Extract the [x, y] coordinate from the center of the cell holding the provided text.  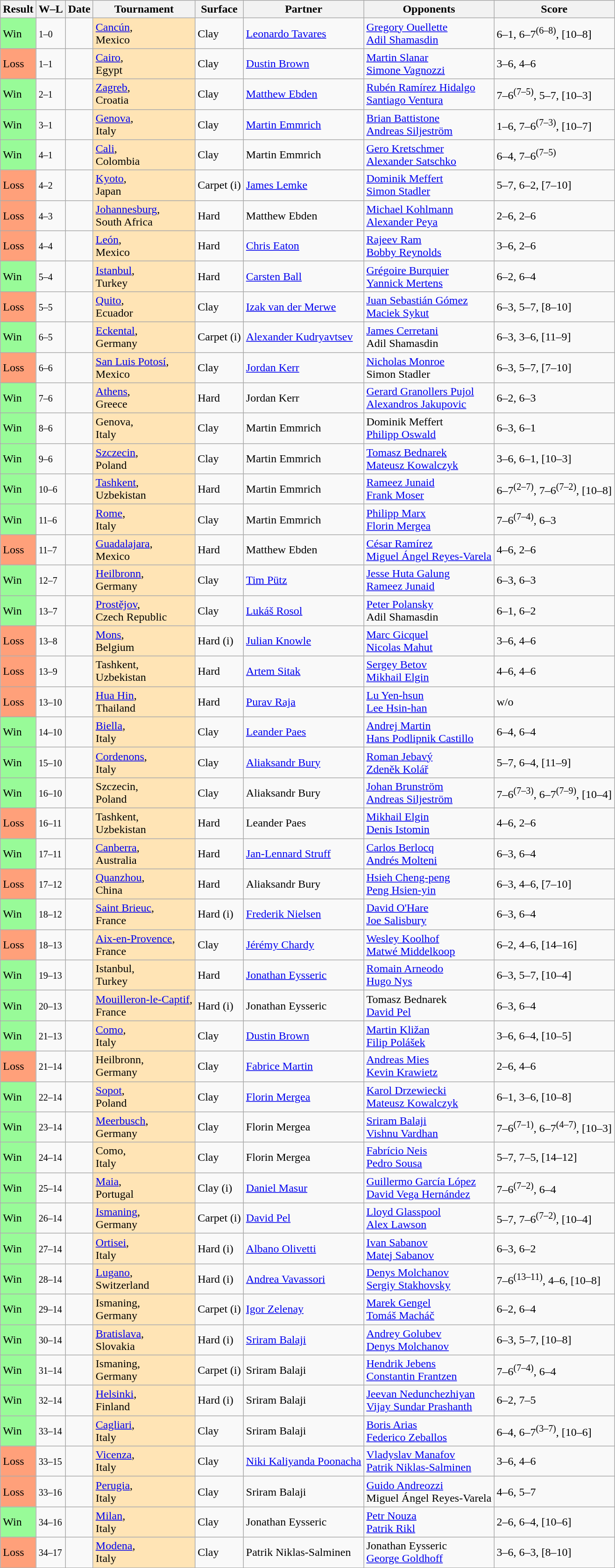
Partner [304, 9]
Biella, Italy [144, 732]
Hendrik Jebens Constantin Frantzen [429, 1370]
18–12 [50, 914]
Andreas Mies Kevin Krawietz [429, 1067]
David Pel [304, 1218]
Clay (i) [219, 1188]
6–7(2–7), 7–6(7–2), [10–8] [554, 489]
2–1 [50, 94]
3–6, 2–6 [554, 246]
Jesse Huta Galung Rameez Junaid [429, 580]
7–6(7–5), 5–7, [10–3] [554, 94]
27–14 [50, 1249]
Guillermo García López David Vega Hernández [429, 1188]
Fabrício Neis Pedro Sousa [429, 1157]
w/o [554, 701]
Sopot, Poland [144, 1096]
16–11 [50, 823]
Niki Kaliyanda Poonacha [304, 1462]
Marek Gengel Tomáš Macháč [429, 1309]
5–7, 6–2, [7–10] [554, 185]
Kyoto, Japan [144, 185]
6–3, 5–7, [8–10] [554, 306]
20–13 [50, 1006]
31–14 [50, 1370]
Aix-en-Provence, France [144, 945]
4–4 [50, 246]
8–6 [50, 429]
Rameez Junaid Frank Moser [429, 489]
Quanzhou, China [144, 884]
34–16 [50, 1522]
6–3, 5–7, [10–8] [554, 1339]
21–14 [50, 1067]
16–10 [50, 793]
Modena, Italy [144, 1552]
3–6, 6–3, [8–10] [554, 1552]
13–7 [50, 611]
Frederik Nielsen [304, 914]
Jonathan Eysseric George Goldhoff [429, 1552]
17–11 [50, 854]
5–7, 7–6(7–2), [10–4] [554, 1218]
Izak van der Merwe [304, 306]
3–6, 6–4, [10–5] [554, 1036]
Cagliari, Italy [144, 1431]
24–14 [50, 1157]
6–1, 6–7(6–8), [10–8] [554, 34]
Meerbusch, Germany [144, 1127]
13–8 [50, 641]
San Luis Potosí, Mexico [144, 367]
Lloyd Glasspool Alex Lawson [429, 1218]
11–7 [50, 550]
Martin Kližan Filip Polášek [429, 1036]
6–6 [50, 367]
10–6 [50, 489]
Rajeev Ram Bobby Reynolds [429, 246]
33–15 [50, 1462]
Julian Knowle [304, 641]
26–14 [50, 1218]
Johannesburg, South Africa [144, 216]
6–2, 7–5 [554, 1401]
Juan Sebastián Gómez Maciek Sykut [429, 306]
3–6, 6–1, [10–3] [554, 459]
Chris Eaton [304, 246]
Daniel Masur [304, 1188]
Karol Drzewiecki Mateusz Kowalczyk [429, 1096]
Johan Brunström Andreas Siljeström [429, 793]
Score [554, 9]
Leonardo Tavares [304, 34]
Michael Kohlmann Alexander Peya [429, 216]
Gregory Ouellette Adil Shamasdin [429, 34]
13–10 [50, 701]
Carlos Berlocq Andrés Molteni [429, 854]
Jan-Lennard Struff [304, 854]
6–3, 4–6, [7–10] [554, 884]
Hsieh Cheng-peng Peng Hsien-yin [429, 884]
W–L [50, 9]
28–14 [50, 1278]
Mikhail Elgin Denis Istomin [429, 823]
Peter Polansky Adil Shamasdin [429, 611]
Purav Raja [304, 701]
7–6(7–2), 6–4 [554, 1188]
7–6 [50, 398]
Martin Slanar Simone Vagnozzi [429, 64]
Gerard Granollers Pujol Alexandros Jakupovic [429, 398]
Carsten Ball [304, 276]
Result [18, 9]
1–6, 7–6(7–3), [10–7] [554, 124]
Tomasz Bednarek David Pel [429, 1006]
6–4, 7–6(7–5) [554, 155]
22–14 [50, 1096]
7–6(7–3), 6–7(7–9), [10–4] [554, 793]
33–14 [50, 1431]
2–6, 4–6 [554, 1067]
León, Mexico [144, 246]
Surface [219, 9]
Artem Sitak [304, 671]
6–5 [50, 337]
Wesley Koolhof Matwé Middelkoop [429, 945]
Opponents [429, 9]
Grégoire Burquier Yannick Mertens [429, 276]
Eckental, Germany [144, 337]
6–3, 5–7, [10–4] [554, 975]
James Cerretani Adil Shamasdin [429, 337]
Maia, Portugal [144, 1188]
Sergey Betov Mikhail Elgin [429, 671]
Roman Jebavý Zdeněk Kolář [429, 762]
29–14 [50, 1309]
Vladyslav Manafov Patrik Niklas-Salminen [429, 1462]
30–14 [50, 1339]
Helsinki, Finland [144, 1401]
Guido Andreozzi Miguel Ángel Reyes-Varela [429, 1491]
Mouilleron-le-Captif, France [144, 1006]
25–14 [50, 1188]
Perugia, Italy [144, 1491]
4–3 [50, 216]
32–14 [50, 1401]
Albano Olivetti [304, 1249]
6–1, 6–2 [554, 611]
7–6(7–4), 6–4 [554, 1370]
Dominik Meffert Simon Stadler [429, 185]
Milan, Italy [144, 1522]
Vicenza, Italy [144, 1462]
Boris Arias Federico Zeballos [429, 1431]
Tim Pütz [304, 580]
Quito, Ecuador [144, 306]
Tournament [144, 9]
Guadalajara, Mexico [144, 550]
5–5 [50, 306]
Lu Yen-hsun Lee Hsin-han [429, 701]
Andrej Martin Hans Podlipnik Castillo [429, 732]
4–6, 5–7 [554, 1491]
Saint Brieuc, France [144, 914]
6–3, 6–1 [554, 429]
23–14 [50, 1127]
1–1 [50, 64]
5–7, 6–4, [11–9] [554, 762]
Athens, Greece [144, 398]
Andrea Vavassori [304, 1278]
Philipp Marx Florin Mergea [429, 519]
César Ramírez Miguel Ángel Reyes-Varela [429, 550]
6–3, 3–6, [11–9] [554, 337]
12–7 [50, 580]
James Lemke [304, 185]
Cali, Colombia [144, 155]
Petr Nouza Patrik Rikl [429, 1522]
Dominik Meffert Philipp Oswald [429, 429]
13–9 [50, 671]
Canberra, Australia [144, 854]
Romain Arneodo Hugo Nys [429, 975]
4–1 [50, 155]
11–6 [50, 519]
Ivan Sabanov Matej Sabanov [429, 1249]
34–17 [50, 1552]
33–16 [50, 1491]
Jeevan Nedunchezhiyan Vijay Sundar Prashanth [429, 1401]
Nicholas Monroe Simon Stadler [429, 367]
21–13 [50, 1036]
Marc Gicquel Nicolas Mahut [429, 641]
6–4, 6–4 [554, 732]
Brian Battistone Andreas Siljeström [429, 124]
Patrik Niklas-Salminen [304, 1552]
6–4, 6–7(3–7), [10–6] [554, 1431]
Rome, Italy [144, 519]
Tomasz Bednarek Mateusz Kowalczyk [429, 459]
Alexander Kudryavtsev [304, 337]
15–10 [50, 762]
9–6 [50, 459]
Mons, Belgium [144, 641]
7–6(13–11), 4–6, [10–8] [554, 1278]
4–2 [50, 185]
David O'Hare Joe Salisbury [429, 914]
6–3, 6–2 [554, 1249]
6–1, 3–6, [10–8] [554, 1096]
6–2, 4–6, [14–16] [554, 945]
6–2, 6–3 [554, 398]
Denys Molchanov Sergiy Stakhovsky [429, 1278]
2–6, 6–4, [10–6] [554, 1522]
4–6, 4–6 [554, 671]
7–6(7–1), 6–7(4–7), [10–3] [554, 1127]
Cairo, Egypt [144, 64]
Cordenons, Italy [144, 762]
Bratislava, Slovakia [144, 1339]
5–4 [50, 276]
Ortisei, Italy [144, 1249]
Igor Zelenay [304, 1309]
18–13 [50, 945]
Cancún, Mexico [144, 34]
14–10 [50, 732]
2–6, 2–6 [554, 216]
Andrey Golubev Denys Molchanov [429, 1339]
Prostějov, Czech Republic [144, 611]
Rubén Ramírez Hidalgo Santiago Ventura [429, 94]
Lukáš Rosol [304, 611]
Hua Hin, Thailand [144, 701]
Sriram Balaji Vishnu Vardhan [429, 1127]
19–13 [50, 975]
Jérémy Chardy [304, 945]
17–12 [50, 884]
Lugano, Switzerland [144, 1278]
5–7, 7–5, [14–12] [554, 1157]
6–3, 5–7, [7–10] [554, 367]
3–1 [50, 124]
Zagreb, Croatia [144, 94]
6–3, 6–3 [554, 580]
Gero Kretschmer Alexander Satschko [429, 155]
1–0 [50, 34]
7–6(7–4), 6–3 [554, 519]
Date [79, 9]
Fabrice Martin [304, 1067]
